Provide the [X, Y] coordinate of the cell's center where the given text is located.  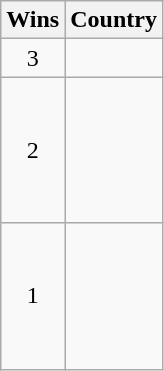
2 [33, 150]
Wins [33, 20]
Country [114, 20]
1 [33, 296]
3 [33, 58]
